Output the (X, Y) coordinate of the center of the cell containing the given text.  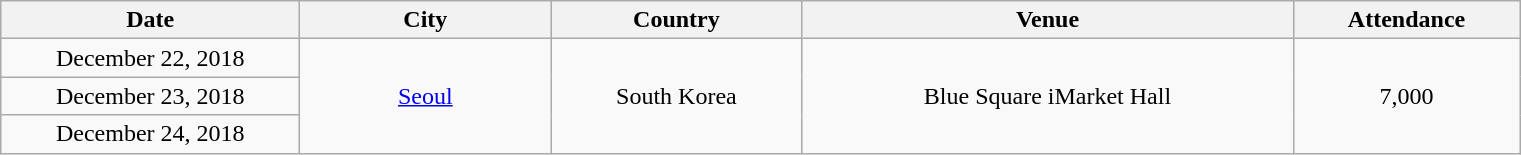
December 24, 2018 (150, 134)
City (426, 20)
7,000 (1406, 96)
December 22, 2018 (150, 58)
December 23, 2018 (150, 96)
Country (676, 20)
Blue Square iMarket Hall (1048, 96)
Date (150, 20)
Attendance (1406, 20)
South Korea (676, 96)
Venue (1048, 20)
Seoul (426, 96)
